Return the (X, Y) coordinate for the center point of the cell that contains the specified text.  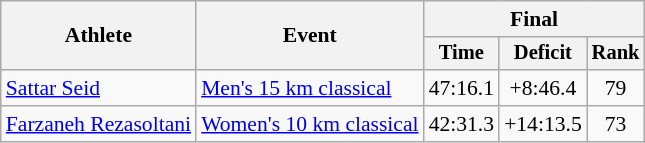
Farzaneh Rezasoltani (98, 124)
Men's 15 km classical (310, 88)
Athlete (98, 36)
Rank (616, 54)
+14:13.5 (543, 124)
Deficit (543, 54)
Women's 10 km classical (310, 124)
73 (616, 124)
Time (462, 54)
+8:46.4 (543, 88)
79 (616, 88)
Sattar Seid (98, 88)
47:16.1 (462, 88)
42:31.3 (462, 124)
Final (534, 19)
Event (310, 36)
